Return [X, Y] of the center of cell containing provided text 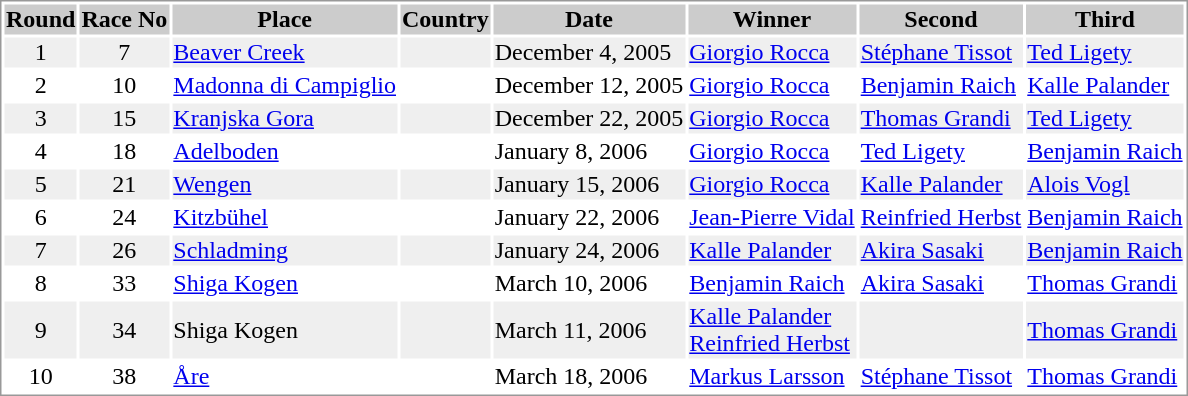
Markus Larsson [772, 377]
Kalle Palander Reinfried Herbst [772, 330]
March 18, 2006 [589, 377]
Reinfried Herbst [941, 217]
Madonna di Campiglio [285, 85]
1 [40, 53]
2 [40, 85]
December 12, 2005 [589, 85]
Schladming [285, 251]
Alois Vogl [1105, 185]
Round [40, 19]
3 [40, 119]
Second [941, 19]
5 [40, 185]
Åre [285, 377]
March 11, 2006 [589, 330]
January 15, 2006 [589, 185]
8 [40, 283]
January 24, 2006 [589, 251]
Third [1105, 19]
24 [124, 217]
January 22, 2006 [589, 217]
34 [124, 330]
January 8, 2006 [589, 151]
Kitzbühel [285, 217]
6 [40, 217]
33 [124, 283]
December 22, 2005 [589, 119]
9 [40, 330]
March 10, 2006 [589, 283]
Race No [124, 19]
21 [124, 185]
Kranjska Gora [285, 119]
38 [124, 377]
December 4, 2005 [589, 53]
Place [285, 19]
Winner [772, 19]
Country [445, 19]
Wengen [285, 185]
Date [589, 19]
Adelboden [285, 151]
Jean-Pierre Vidal [772, 217]
Beaver Creek [285, 53]
18 [124, 151]
4 [40, 151]
26 [124, 251]
15 [124, 119]
